Determine the (x, y) coordinate at the center of the cell enclosing the given text.  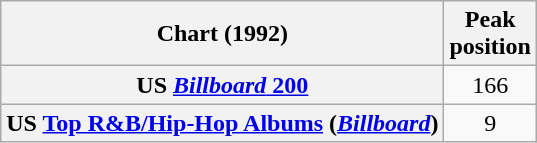
Chart (1992) (222, 34)
9 (490, 123)
US Top R&B/Hip-Hop Albums (Billboard) (222, 123)
166 (490, 85)
US Billboard 200 (222, 85)
Peak position (490, 34)
